Output the (x, y) coordinate of the center of the cell containing the given text.  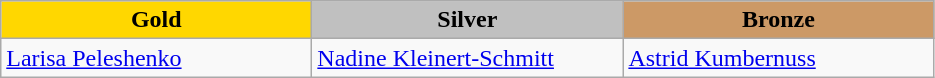
Silver (468, 20)
Gold (156, 20)
Bronze (778, 20)
Nadine Kleinert-Schmitt (468, 58)
Astrid Kumbernuss (778, 58)
Larisa Peleshenko (156, 58)
